Return the [X, Y] coordinate for the center point of the cell that contains the specified text.  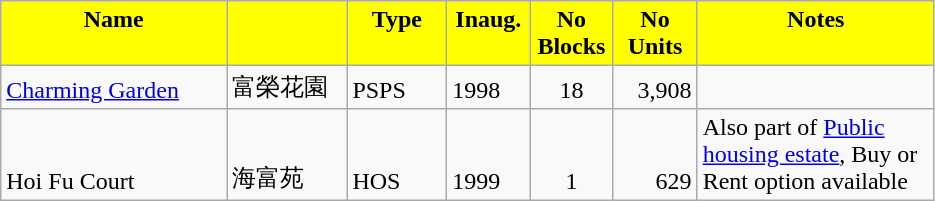
3,908 [655, 88]
富榮花園 [287, 88]
Inaug. [488, 34]
Also part of Public housing estate, Buy or Rent option available [816, 154]
1 [572, 154]
18 [572, 88]
No Blocks [572, 34]
1998 [488, 88]
海富苑 [287, 154]
Name [114, 34]
PSPS [397, 88]
No Units [655, 34]
Type [397, 34]
Notes [816, 34]
HOS [397, 154]
1999 [488, 154]
Charming Garden [114, 88]
629 [655, 154]
Hoi Fu Court [114, 154]
